Search for the cell housing the specified text and yield its [X, Y] center coordinate. 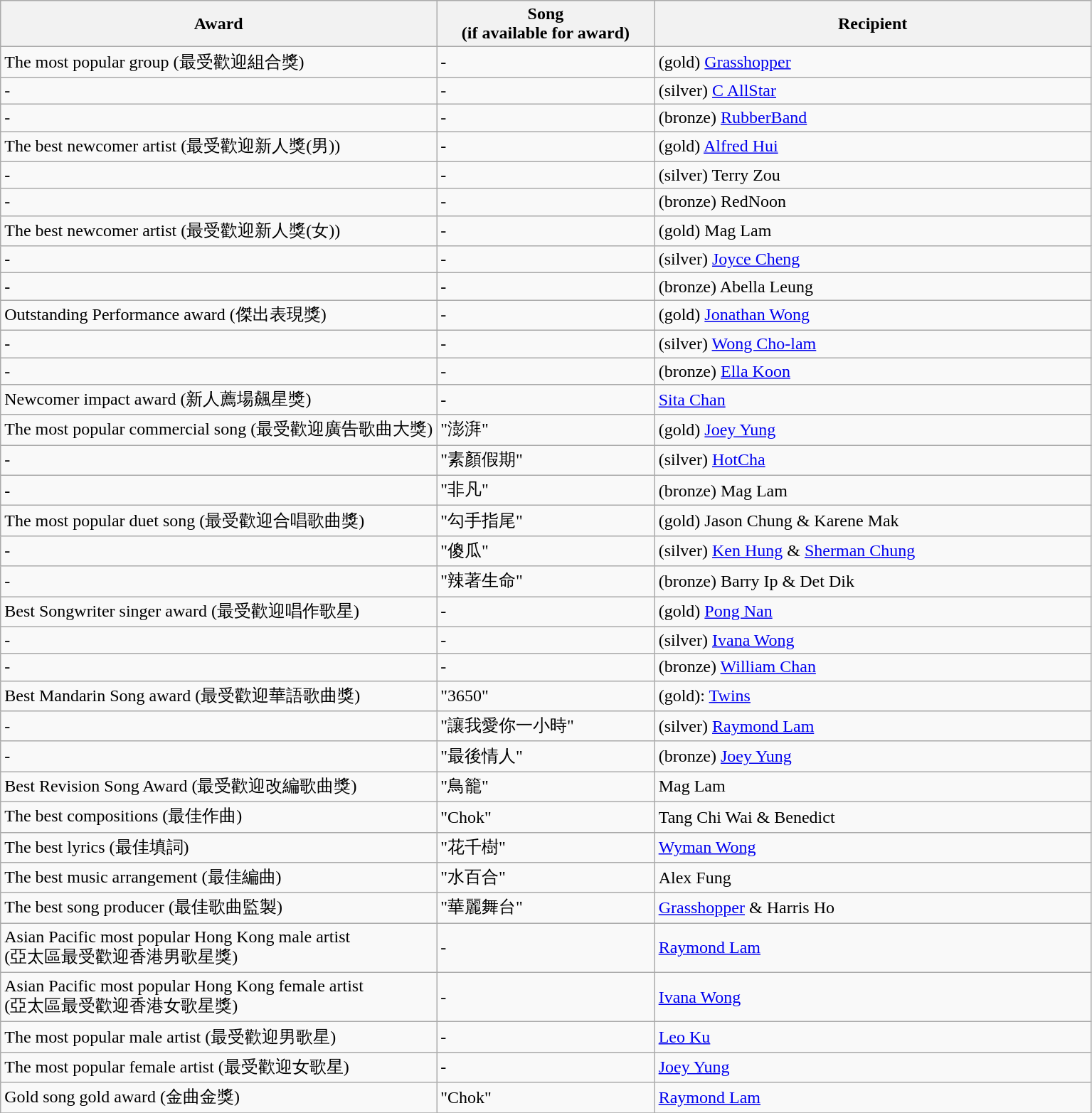
Best Mandarin Song award (最受歡迎華語歌曲獎) [219, 696]
Tang Chi Wai & Benedict [872, 816]
(silver) Terry Zou [872, 175]
"勾手指尾" [546, 521]
Best Revision Song Award (最受歡迎改編歌曲獎) [219, 787]
The most popular male artist (最受歡迎男歌星) [219, 1037]
(bronze) William Chan [872, 667]
"澎湃" [546, 430]
"花千樹" [546, 848]
"傻瓜" [546, 550]
(gold) Joey Yung [872, 430]
Asian Pacific most popular Hong Kong male artist(亞太區最受歡迎香港男歌星獎) [219, 948]
The best song producer (最佳歌曲監製) [219, 907]
Award [219, 24]
The most popular female artist (最受歡迎女歌星) [219, 1067]
Best Songwriter singer award (最受歡迎唱作歌星) [219, 612]
Grasshopper & Harris Ho [872, 907]
Ivana Wong [872, 997]
The most popular commercial song (最受歡迎廣告歌曲大獎) [219, 430]
The best newcomer artist (最受歡迎新人獎(男)) [219, 147]
The best newcomer artist (最受歡迎新人獎(女)) [219, 230]
"最後情人" [546, 757]
The most popular group (最受歡迎組合獎) [219, 63]
(silver) Ken Hung & Sherman Chung [872, 550]
"3650" [546, 696]
(silver) Ivana Wong [872, 640]
The best music arrangement (最佳編曲) [219, 878]
(gold) Jonathan Wong [872, 316]
Recipient [872, 24]
The most popular duet song (最受歡迎合唱歌曲獎) [219, 521]
(bronze) Joey Yung [872, 757]
(silver) Joyce Cheng [872, 260]
"非凡" [546, 491]
(silver) Wong Cho-lam [872, 344]
(gold) Mag Lam [872, 230]
(bronze) Ella Koon [872, 371]
(gold) Jason Chung & Karene Mak [872, 521]
"華麗舞台" [546, 907]
(bronze) RubberBand [872, 117]
"水百合" [546, 878]
The best compositions (最佳作曲) [219, 816]
(bronze) Mag Lam [872, 491]
"素顏假期" [546, 461]
(bronze) Barry Ip & Det Dik [872, 582]
Newcomer impact award (新人薦場飆星獎) [219, 400]
(silver) C AllStar [872, 90]
"鳥籠" [546, 787]
"讓我愛你一小時" [546, 727]
Wyman Wong [872, 848]
Sita Chan [872, 400]
(bronze) Abella Leung [872, 287]
Asian Pacific most popular Hong Kong female artist(亞太區最受歡迎香港女歌星獎) [219, 997]
Song(if available for award) [546, 24]
(gold) Grasshopper [872, 63]
Gold song gold award (金曲金獎) [219, 1098]
Joey Yung [872, 1067]
Outstanding Performance award (傑出表現獎) [219, 316]
(gold) Pong Nan [872, 612]
(bronze) RedNoon [872, 202]
The best lyrics (最佳填詞) [219, 848]
"辣著生命" [546, 582]
(silver) Raymond Lam [872, 727]
(silver) HotCha [872, 461]
(gold) Alfred Hui [872, 147]
Mag Lam [872, 787]
Leo Ku [872, 1037]
Alex Fung [872, 878]
(gold): Twins [872, 696]
